Output the (X, Y) coordinate of the center of the cell containing the given text.  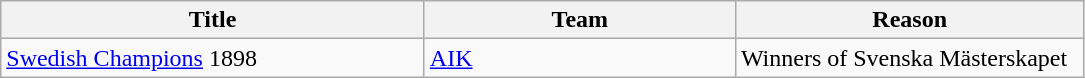
Swedish Champions 1898 (213, 58)
AIK (580, 58)
Team (580, 20)
Reason (910, 20)
Title (213, 20)
Winners of Svenska Mästerskapet (910, 58)
